Find where the given text appears and provide that cell's center as (X, Y) coordinate. 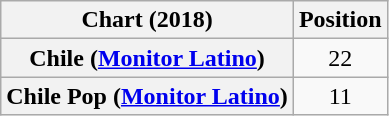
22 (340, 58)
Position (340, 20)
11 (340, 96)
Chile Pop (Monitor Latino) (148, 96)
Chart (2018) (148, 20)
Chile (Monitor Latino) (148, 58)
